Locate the cell with the specified text and output its (X, Y) center coordinate. 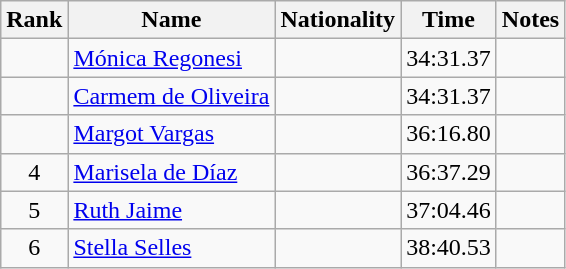
5 (34, 210)
Rank (34, 20)
Time (449, 20)
Margot Vargas (172, 134)
6 (34, 248)
Stella Selles (172, 248)
Marisela de Díaz (172, 172)
36:37.29 (449, 172)
4 (34, 172)
36:16.80 (449, 134)
Ruth Jaime (172, 210)
38:40.53 (449, 248)
Nationality (338, 20)
Carmem de Oliveira (172, 96)
Name (172, 20)
Notes (530, 20)
37:04.46 (449, 210)
Mónica Regonesi (172, 58)
